Output the [X, Y] coordinate of the center of the cell containing the given text.  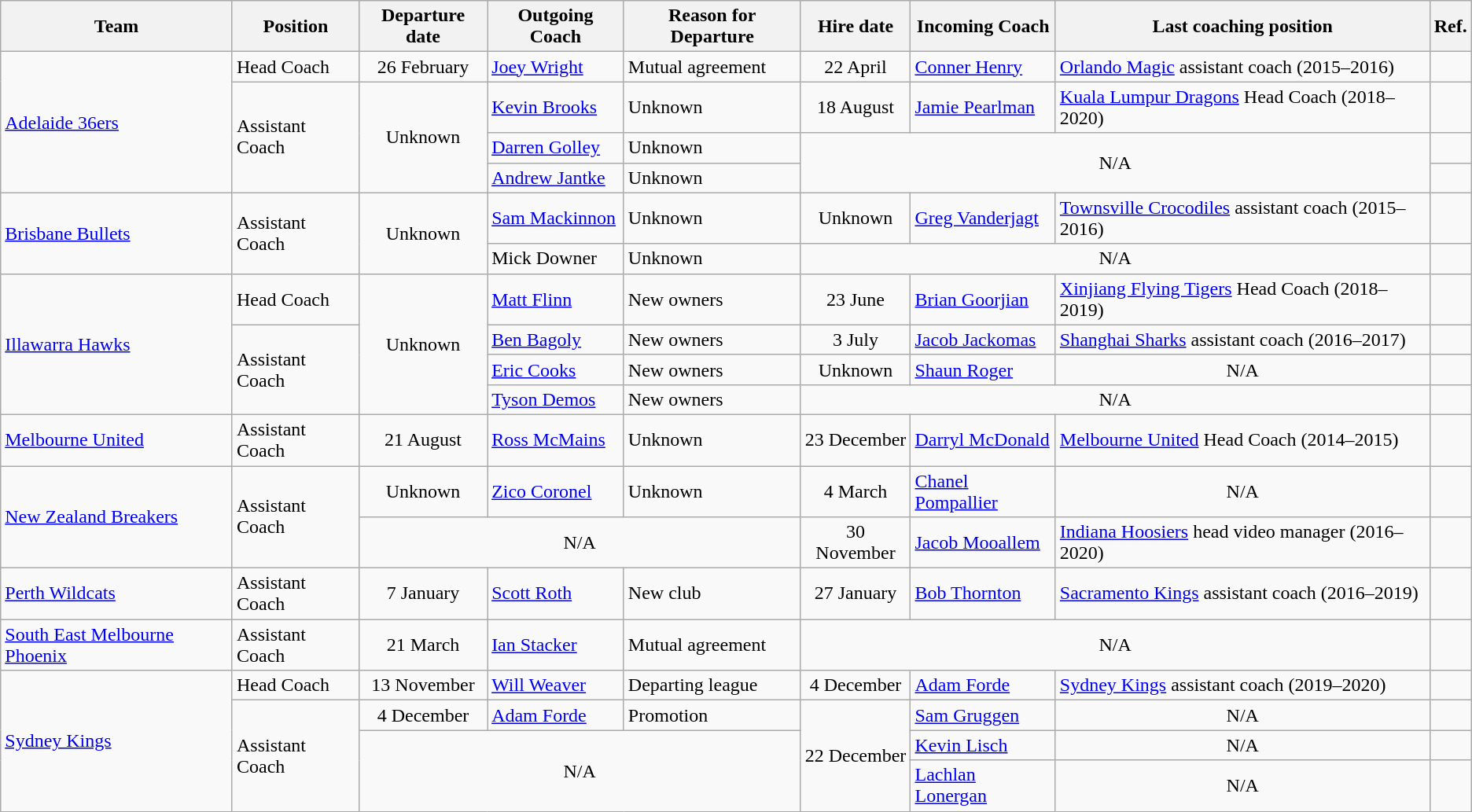
Kuala Lumpur Dragons Head Coach (2018–2020) [1242, 107]
Ross McMains [556, 440]
7 January [423, 594]
23 December [856, 440]
Sydney Kings assistant coach (2019–2020) [1242, 685]
Shanghai Sharks assistant coach (2016–2017) [1242, 340]
21 March [423, 645]
Bob Thornton [983, 594]
Kevin Lisch [983, 745]
26 February [423, 67]
Illawarra Hawks [116, 344]
Lachlan Lonergan [983, 786]
4 March [856, 491]
Kevin Brooks [556, 107]
18 August [856, 107]
Jamie Pearlman [983, 107]
Eric Cooks [556, 369]
3 July [856, 340]
13 November [423, 685]
Jacob Mooallem [983, 542]
Departure date [423, 27]
Melbourne United [116, 440]
Sam Mackinnon [556, 219]
Outgoing Coach [556, 27]
22 April [856, 67]
21 August [423, 440]
Hire date [856, 27]
Last coaching position [1242, 27]
Perth Wildcats [116, 594]
Promotion [712, 715]
Brian Goorjian [983, 299]
Townsville Crocodiles assistant coach (2015–2016) [1242, 219]
Xinjiang Flying Tigers Head Coach (2018–2019) [1242, 299]
Departing league [712, 685]
Ref. [1450, 27]
27 January [856, 594]
New Zealand Breakers [116, 516]
Indiana Hoosiers head video manager (2016–2020) [1242, 542]
Brisbane Bullets [116, 233]
23 June [856, 299]
Chanel Pompallier [983, 491]
Darryl McDonald [983, 440]
Greg Vanderjagt [983, 219]
Position [296, 27]
Zico Coronel [556, 491]
Mick Downer [556, 259]
Darren Golley [556, 148]
Sacramento Kings assistant coach (2016–2019) [1242, 594]
Sam Gruggen [983, 715]
New club [712, 594]
Sydney Kings [116, 740]
Conner Henry [983, 67]
Ian Stacker [556, 645]
Incoming Coach [983, 27]
Will Weaver [556, 685]
Orlando Magic assistant coach (2015–2016) [1242, 67]
Joey Wright [556, 67]
Jacob Jackomas [983, 340]
South East Melbourne Phoenix [116, 645]
22 December [856, 756]
Ben Bagoly [556, 340]
Shaun Roger [983, 369]
Matt Flinn [556, 299]
30 November [856, 542]
Tyson Demos [556, 399]
Team [116, 27]
Adelaide 36ers [116, 123]
Scott Roth [556, 594]
Melbourne United Head Coach (2014–2015) [1242, 440]
Reason for Departure [712, 27]
Andrew Jantke [556, 178]
